Scan for the cell matching the given text and deliver its (X, Y) coordinate at center. 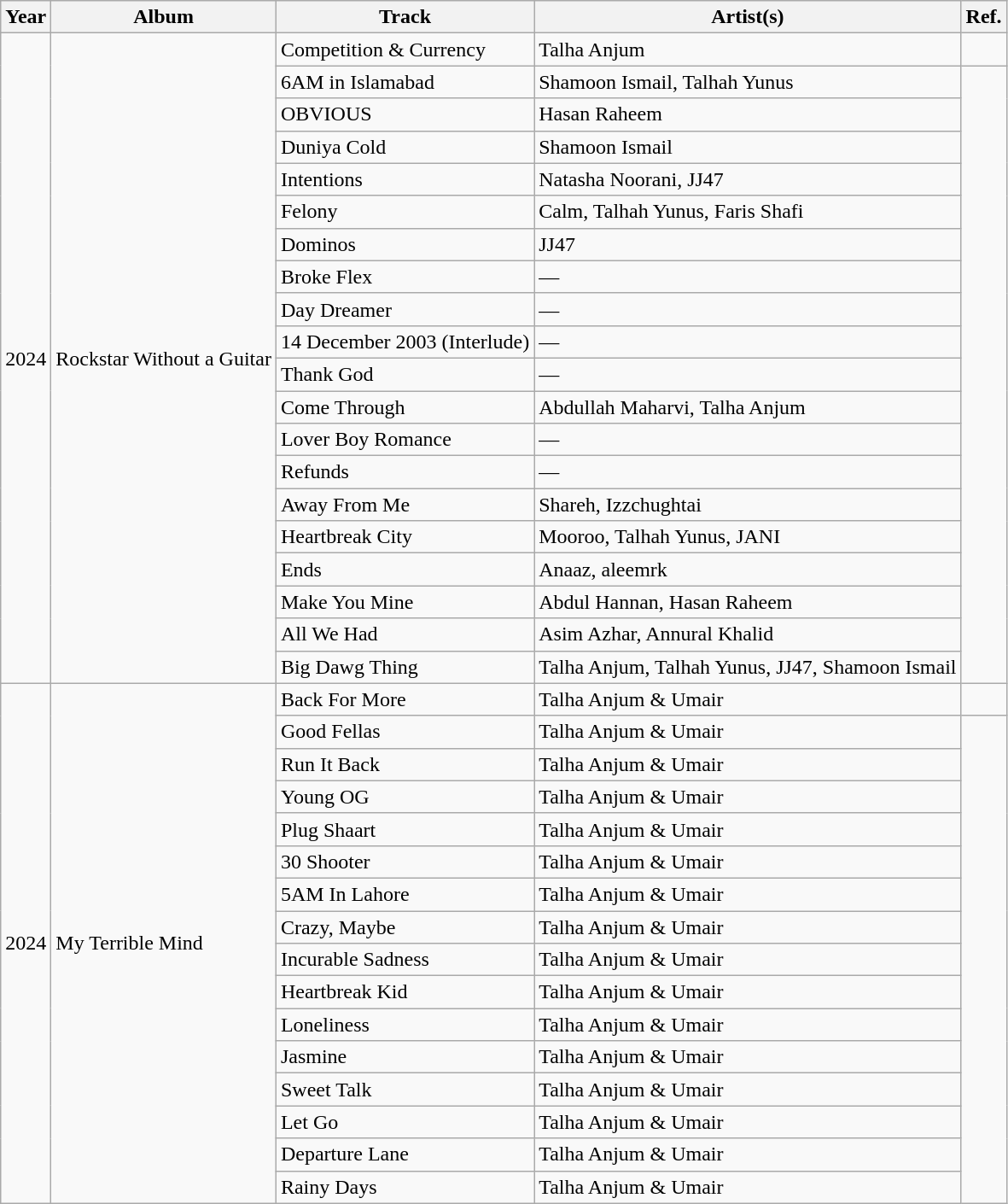
Run It Back (405, 764)
Loneliness (405, 1025)
Thank God (405, 374)
OBVIOUS (405, 114)
JJ47 (748, 244)
Year (26, 17)
Ref. (983, 17)
Asim Azhar, Annural Khalid (748, 634)
Big Dawg Thing (405, 667)
Ends (405, 570)
Competition & Currency (405, 50)
Mooroo, Talhah Yunus, JANI (748, 537)
Crazy, Maybe (405, 926)
Young OG (405, 797)
Broke Flex (405, 277)
My Terrible Mind (164, 943)
Rockstar Without a Guitar (164, 359)
6AM in Islamabad (405, 82)
Lover Boy Romance (405, 440)
Jasmine (405, 1057)
30 Shooter (405, 862)
Abdullah Maharvi, Talha Anjum (748, 407)
Sweet Talk (405, 1090)
Hasan Raheem (748, 114)
Intentions (405, 179)
Back For More (405, 699)
Album (164, 17)
Dominos (405, 244)
Talha Anjum (748, 50)
5AM In Lahore (405, 894)
Make You Mine (405, 602)
Shamoon Ismail (748, 147)
Shamoon Ismail, Talhah Yunus (748, 82)
Anaaz, aleemrk (748, 570)
Day Dreamer (405, 309)
Heartbreak Kid (405, 992)
Good Fellas (405, 732)
Abdul Hannan, Hasan Raheem (748, 602)
Talha Anjum, Talhah Yunus, JJ47, Shamoon Ismail (748, 667)
Come Through (405, 407)
Away From Me (405, 505)
All We Had (405, 634)
Duniya Cold (405, 147)
Natasha Noorani, JJ47 (748, 179)
14 December 2003 (Interlude) (405, 342)
Incurable Sadness (405, 960)
Heartbreak City (405, 537)
Refunds (405, 472)
Plug Shaart (405, 829)
Departure Lane (405, 1154)
Rainy Days (405, 1187)
Let Go (405, 1122)
Artist(s) (748, 17)
Felony (405, 212)
Track (405, 17)
Shareh, Izzchughtai (748, 505)
Calm, Talhah Yunus, Faris Shafi (748, 212)
